Pinpoint the cell where the given text exists, returning its [X, Y] midpoint coordinate. 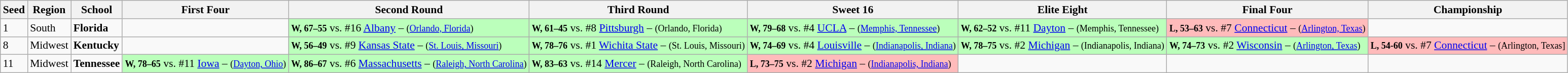
Florida [97, 28]
Elite Eight [1063, 10]
Championship [1468, 10]
W, 74–73 vs. #2 Wisconsin – (Arlington, Texas) [1268, 46]
L, 54-60 vs. #7 Connecticut – (Arlington, Texas] [1468, 46]
Sweet 16 [853, 10]
W, 78–65 vs. #11 Iowa – (Dayton, Ohio) [205, 64]
W, 61–45 vs. #8 Pittsburgh – (Orlando, Florida) [638, 28]
Second Round [409, 10]
Tennessee [97, 64]
W, 56–49 vs. #9 Kansas State – (St. Louis, Missouri) [409, 46]
8 [14, 46]
W, 74–69 vs. #4 Louisville – (Indianapolis, Indiana) [853, 46]
W, 78–75 vs. #2 Michigan – (Indianapolis, Indiana) [1063, 46]
Region [49, 10]
W, 86–67 vs. #6 Massachusetts – (Raleigh, North Carolina) [409, 64]
Third Round [638, 10]
Final Four [1268, 10]
W, 79–68 vs. #4 UCLA – (Memphis, Tennessee) [853, 28]
Seed [14, 10]
First Four [205, 10]
W, 67–55 vs. #16 Albany – (Orlando, Florida) [409, 28]
W, 78–76 vs. #1 Wichita State – (St. Louis, Missouri) [638, 46]
W, 83–63 vs. #14 Mercer – (Raleigh, North Carolina) [638, 64]
L, 73–75 vs. #2 Michigan – (Indianapolis, Indiana) [853, 64]
11 [14, 64]
Kentucky [97, 46]
L, 53–63 vs. #7 Connecticut – (Arlington, Texas) [1268, 28]
W, 62–52 vs. #11 Dayton – (Memphis, Tennessee) [1063, 28]
1 [14, 28]
South [49, 28]
School [97, 10]
